Locate the cell with the specified text and output its [X, Y] center coordinate. 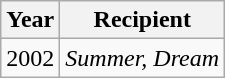
Recipient [142, 20]
Year [30, 20]
Summer, Dream [142, 58]
2002 [30, 58]
